Return (X, Y) of the center of cell containing provided text 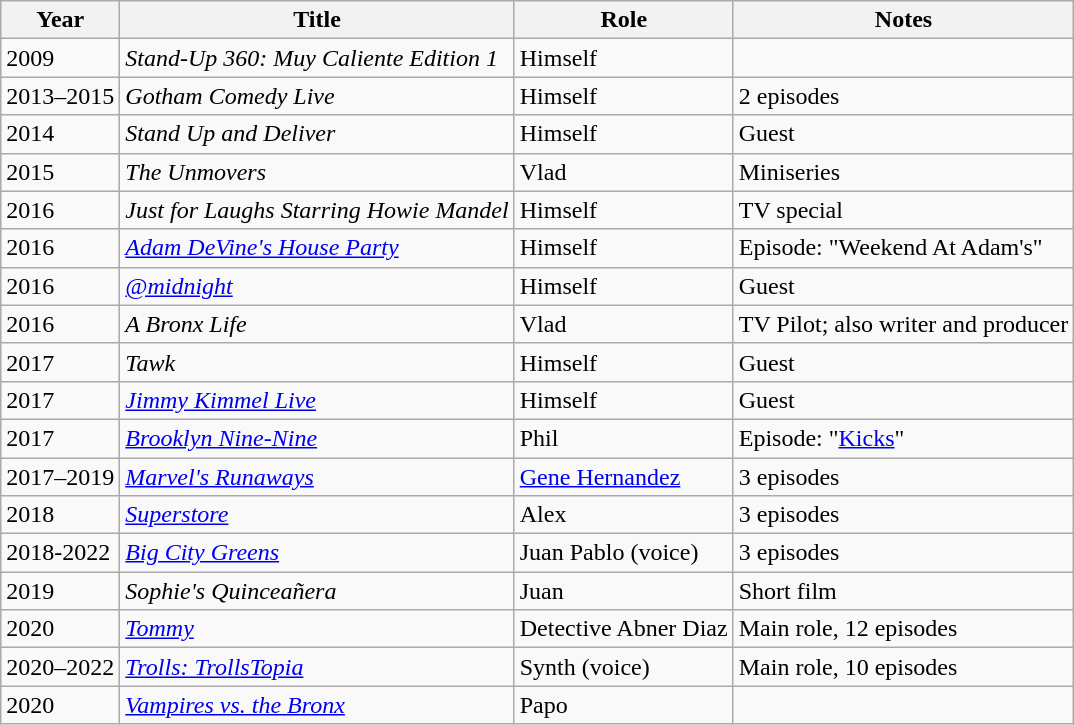
Notes (904, 20)
Juan Pablo (voice) (624, 553)
Gotham Comedy Live (317, 96)
Jimmy Kimmel Live (317, 400)
Gene Hernandez (624, 477)
Role (624, 20)
Big City Greens (317, 553)
Synth (voice) (624, 667)
Stand Up and Deliver (317, 134)
Episode: "Kicks" (904, 438)
Vampires vs. the Bronx (317, 705)
2018-2022 (60, 553)
Main role, 10 episodes (904, 667)
2 episodes (904, 96)
2009 (60, 58)
2015 (60, 172)
Superstore (317, 515)
2017–2019 (60, 477)
Stand-Up 360: Muy Caliente Edition 1 (317, 58)
The Unmovers (317, 172)
Adam DeVine's House Party (317, 248)
2020–2022 (60, 667)
Alex (624, 515)
Miniseries (904, 172)
Just for Laughs Starring Howie Mandel (317, 210)
Title (317, 20)
2014 (60, 134)
2013–2015 (60, 96)
Episode: "Weekend At Adam's" (904, 248)
TV Pilot; also writer and producer (904, 324)
Trolls: TrollsTopia (317, 667)
Tawk (317, 362)
Papo (624, 705)
Phil (624, 438)
Juan (624, 591)
Detective Abner Diaz (624, 629)
Short film (904, 591)
2018 (60, 515)
2019 (60, 591)
Tommy (317, 629)
@midnight (317, 286)
TV special (904, 210)
A Bronx Life (317, 324)
Marvel's Runaways (317, 477)
Main role, 12 episodes (904, 629)
Year (60, 20)
Sophie's Quinceañera (317, 591)
Brooklyn Nine-Nine (317, 438)
